For the text-containing cell, return its midpoint in (X, Y) coordinate format. 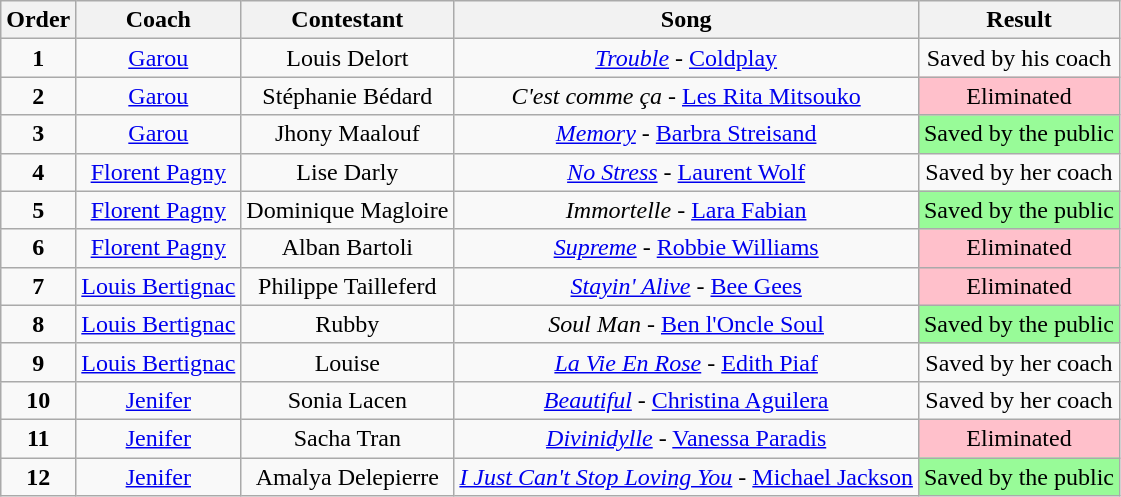
Saved by his coach (1018, 58)
6 (38, 248)
Order (38, 20)
12 (38, 477)
5 (38, 210)
Lise Darly (348, 172)
8 (38, 324)
2 (38, 96)
Louis Delort (348, 58)
Supreme - Robbie Williams (686, 248)
Song (686, 20)
Sonia Lacen (348, 400)
9 (38, 362)
Sacha Tran (348, 438)
4 (38, 172)
La Vie En Rose - Edith Piaf (686, 362)
Rubby (348, 324)
10 (38, 400)
Trouble - Coldplay (686, 58)
Contestant (348, 20)
Amalya Delepierre (348, 477)
11 (38, 438)
Stayin' Alive - Bee Gees (686, 286)
Immortelle - Lara Fabian (686, 210)
Coach (158, 20)
1 (38, 58)
No Stress - Laurent Wolf (686, 172)
Memory - Barbra Streisand (686, 134)
Jhony Maalouf (348, 134)
C'est comme ça - Les Rita Mitsouko (686, 96)
Alban Bartoli (348, 248)
7 (38, 286)
Result (1018, 20)
I Just Can't Stop Loving You - Michael Jackson (686, 477)
Philippe Tailleferd (348, 286)
Stéphanie Bédard (348, 96)
Soul Man - Ben l'Oncle Soul (686, 324)
Beautiful - Christina Aguilera (686, 400)
Divinidylle - Vanessa Paradis (686, 438)
3 (38, 134)
Dominique Magloire (348, 210)
Louise (348, 362)
